Output the [X, Y] coordinate of the center of the cell containing the given text.  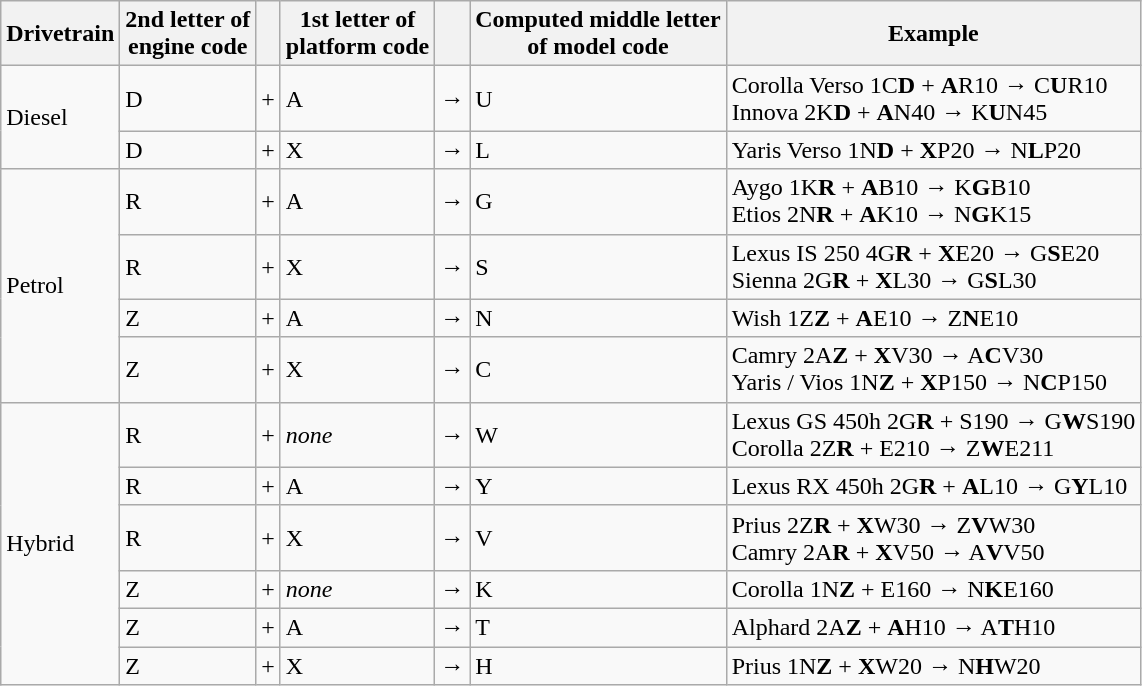
Camry 2AZ + XV30 → ACV30Yaris / Vios 1NZ + XP150 → NCP150 [934, 370]
C [598, 370]
Yaris Verso 1ND + XP20 → NLP20 [934, 150]
H [598, 665]
T [598, 627]
Wish 1ZZ + AE10 → ZNE10 [934, 318]
Prius 2ZR + XW30 → ZVW30Camry 2AR + XV50 → AVV50 [934, 538]
Corolla 1NZ + E160 → NKE160 [934, 589]
L [598, 150]
S [598, 266]
V [598, 538]
W [598, 434]
Prius 1NZ + XW20 → NHW20 [934, 665]
2nd letter of engine code [188, 34]
Example [934, 34]
Corolla Verso 1CD + AR10 → CUR10 Innova 2KD + AN40 → KUN45 [934, 98]
K [598, 589]
G [598, 202]
Aygo 1KR + AB10 → KGB10 Etios 2NR + AK10 → NGK15 [934, 202]
Diesel [60, 118]
N [598, 318]
Alphard 2AZ + AH10 → ATH10 [934, 627]
Y [598, 486]
Lexus GS 450h 2GR + S190 → GWS190Corolla 2ZR + E210 → ZWE211 [934, 434]
Hybrid [60, 543]
1st letter of platform code [357, 34]
Drivetrain [60, 34]
Lexus RX 450h 2GR + AL10 → GYL10 [934, 486]
Lexus IS 250 4GR + XE20 → GSE20 Sienna 2GR + XL30 → GSL30 [934, 266]
U [598, 98]
Petrol [60, 286]
Computed middle letter of model code [598, 34]
